Return [X, Y] of the center of cell containing provided text 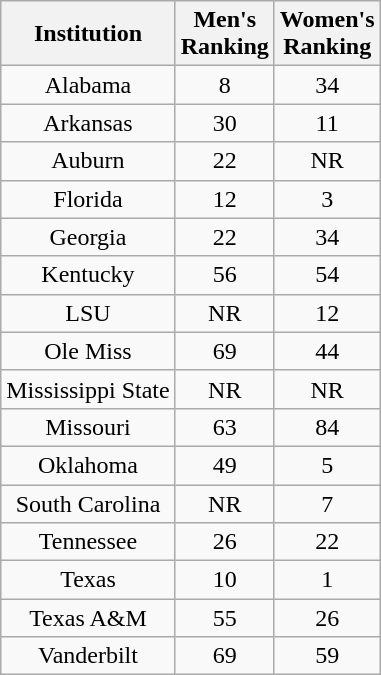
63 [224, 427]
Women'sRanking [327, 34]
56 [224, 275]
Men'sRanking [224, 34]
Auburn [88, 161]
Mississippi State [88, 389]
Oklahoma [88, 465]
Alabama [88, 85]
Arkansas [88, 123]
Texas [88, 580]
8 [224, 85]
LSU [88, 313]
84 [327, 427]
59 [327, 656]
49 [224, 465]
1 [327, 580]
55 [224, 618]
30 [224, 123]
Tennessee [88, 542]
Ole Miss [88, 351]
5 [327, 465]
South Carolina [88, 503]
Florida [88, 199]
Georgia [88, 237]
11 [327, 123]
10 [224, 580]
3 [327, 199]
Kentucky [88, 275]
Vanderbilt [88, 656]
7 [327, 503]
54 [327, 275]
Texas A&M [88, 618]
44 [327, 351]
Institution [88, 34]
Missouri [88, 427]
